Extract the [X, Y] coordinate from the center of the cell holding the provided text.  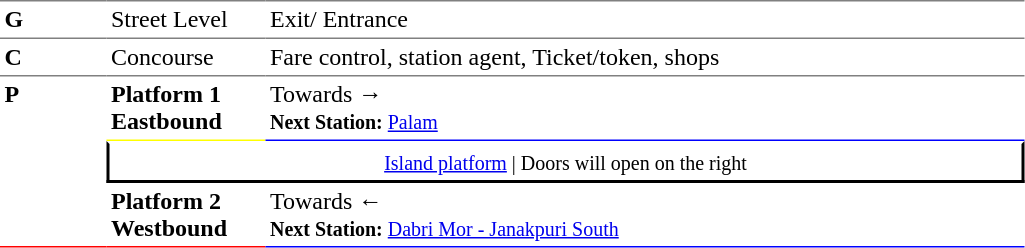
Platform 1Eastbound [186, 108]
C [53, 58]
Street Level [186, 20]
Island platform | Doors will open on the right [565, 162]
Towards ← Next Station: Dabri Mor - Janakpuri South [646, 215]
Concourse [186, 58]
G [53, 20]
Exit/ Entrance [646, 20]
Fare control, station agent, Ticket/token, shops [646, 58]
Platform 2Westbound [186, 215]
P [53, 162]
Towards → Next Station: Palam [646, 108]
